Extract the (x, y) coordinate from the center of the cell holding the provided text.  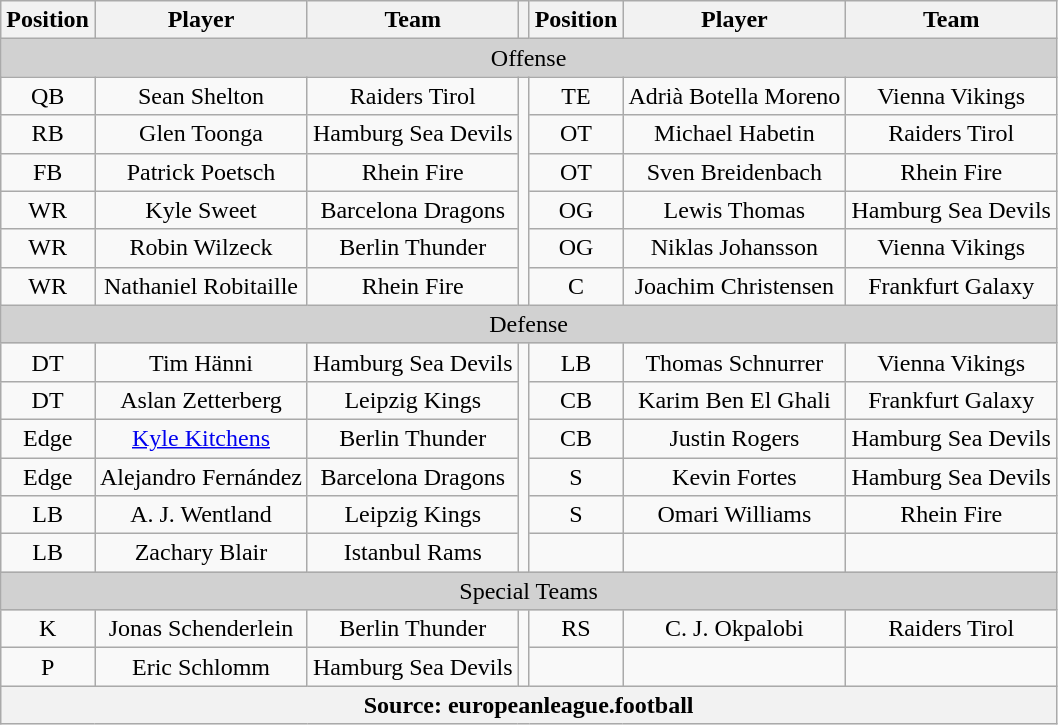
Tim Hänni (200, 362)
Offense (529, 58)
K (48, 629)
RB (48, 134)
P (48, 667)
Glen Toonga (200, 134)
Jonas Schenderlein (200, 629)
Omari Williams (734, 515)
Robin Wilzeck (200, 248)
Nathaniel Robitaille (200, 286)
Eric Schlomm (200, 667)
Kyle Sweet (200, 210)
C (576, 286)
Patrick Poetsch (200, 172)
Sean Shelton (200, 96)
Sven Breidenbach (734, 172)
Karim Ben El Ghali (734, 400)
Special Teams (529, 591)
Joachim Christensen (734, 286)
Adrià Botella Moreno (734, 96)
C. J. Okpalobi (734, 629)
RS (576, 629)
Michael Habetin (734, 134)
QB (48, 96)
Kevin Fortes (734, 477)
Niklas Johansson (734, 248)
Kyle Kitchens (200, 438)
Zachary Blair (200, 553)
A. J. Wentland (200, 515)
Alejandro Fernández (200, 477)
Thomas Schnurrer (734, 362)
Justin Rogers (734, 438)
FB (48, 172)
Source: europeanleague.football (529, 705)
Lewis Thomas (734, 210)
Istanbul Rams (412, 553)
Aslan Zetterberg (200, 400)
TE (576, 96)
Defense (529, 324)
